Return the [X, Y] coordinate for the center point of the cell that contains the specified text.  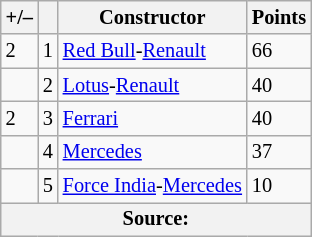
4 [48, 152]
37 [279, 152]
+/– [20, 17]
Constructor [152, 17]
3 [48, 118]
Ferrari [152, 118]
Mercedes [152, 152]
10 [279, 186]
Lotus-Renault [152, 85]
5 [48, 186]
Force India-Mercedes [152, 186]
Red Bull-Renault [152, 51]
Source: [156, 219]
Points [279, 17]
1 [48, 51]
66 [279, 51]
